Identify which cell holds the provided text, then report its [X, Y] central coordinate. 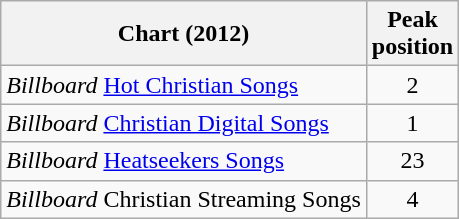
Billboard Christian Digital Songs [184, 123]
23 [412, 161]
Peakposition [412, 34]
Chart (2012) [184, 34]
2 [412, 85]
Billboard Hot Christian Songs [184, 85]
Billboard Heatseekers Songs [184, 161]
1 [412, 123]
Billboard Christian Streaming Songs [184, 199]
4 [412, 199]
